Output the (x, y) coordinate of the center of the cell containing the given text.  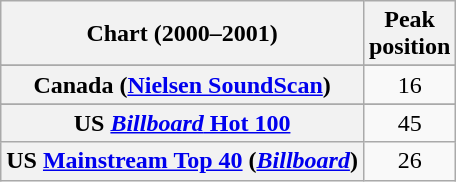
45 (409, 123)
26 (409, 161)
US Mainstream Top 40 (Billboard) (182, 161)
Chart (2000–2001) (182, 34)
16 (409, 85)
Canada (Nielsen SoundScan) (182, 85)
Peakposition (409, 34)
US Billboard Hot 100 (182, 123)
